Detect which cell encompasses the target text, then output its (X, Y) center coordinate. 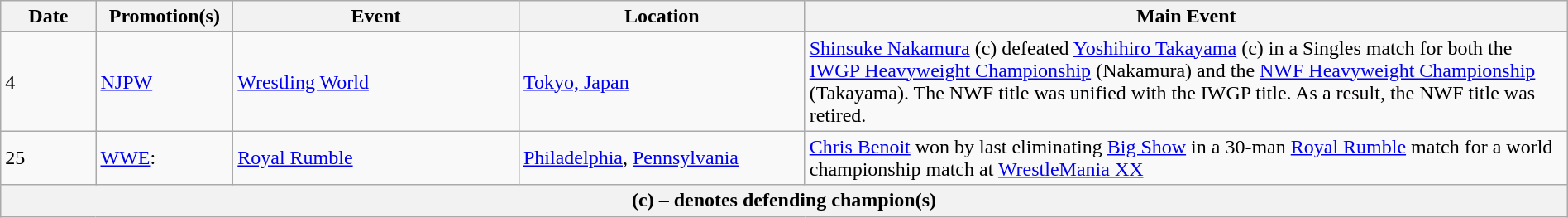
Location (662, 17)
Chris Benoit won by last eliminating Big Show in a 30-man Royal Rumble match for a world championship match at WrestleMania XX (1186, 157)
Wrestling World (376, 81)
(c) – denotes defending champion(s) (784, 201)
Date (48, 17)
Event (376, 17)
NJPW (165, 81)
Philadelphia, Pennsylvania (662, 157)
25 (48, 157)
Royal Rumble (376, 157)
WWE: (165, 157)
Promotion(s) (165, 17)
Tokyo, Japan (662, 81)
4 (48, 81)
Main Event (1186, 17)
